Scan for the cell matching the given text and deliver its (X, Y) coordinate at center. 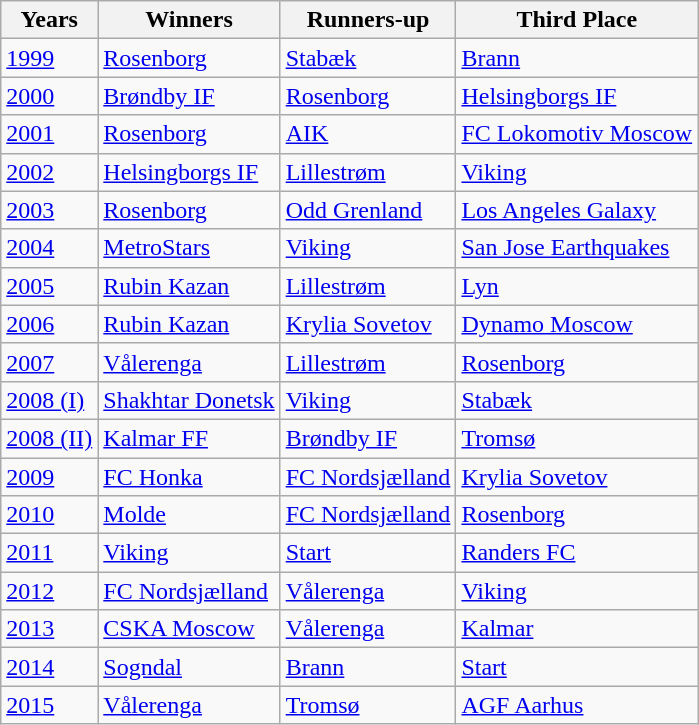
AIK (368, 134)
Lyn (577, 286)
2001 (50, 134)
2011 (50, 553)
2005 (50, 286)
2015 (50, 705)
Shakhtar Donetsk (189, 400)
Runners-up (368, 20)
2004 (50, 248)
CSKA Moscow (189, 629)
Kalmar (577, 629)
2007 (50, 362)
MetroStars (189, 248)
2002 (50, 172)
FC Lokomotiv Moscow (577, 134)
Winners (189, 20)
Sogndal (189, 667)
Los Angeles Galaxy (577, 210)
2010 (50, 515)
2013 (50, 629)
San Jose Earthquakes (577, 248)
2012 (50, 591)
2008 (II) (50, 438)
Odd Grenland (368, 210)
Third Place (577, 20)
2000 (50, 96)
2003 (50, 210)
2009 (50, 477)
2006 (50, 324)
AGF Aarhus (577, 705)
Molde (189, 515)
2014 (50, 667)
Randers FC (577, 553)
FC Honka (189, 477)
Dynamo Moscow (577, 324)
1999 (50, 58)
Years (50, 20)
2008 (I) (50, 400)
Kalmar FF (189, 438)
